Scan for the cell matching the given text and deliver its (x, y) coordinate at center. 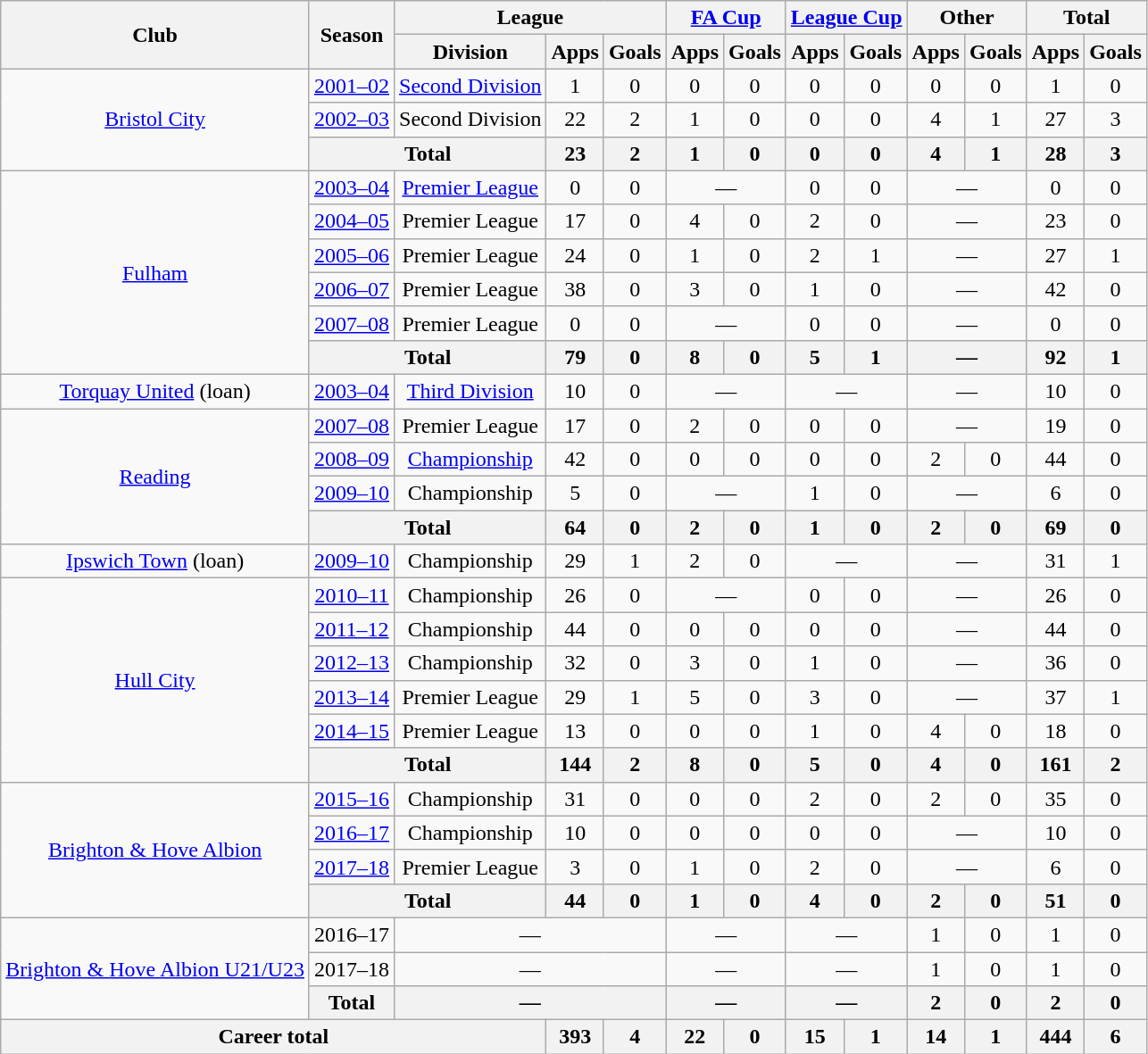
2010–11 (352, 595)
24 (575, 255)
2011–12 (352, 629)
Season (352, 35)
161 (1055, 765)
League (530, 18)
2005–06 (352, 255)
Division (470, 52)
28 (1055, 154)
92 (1055, 357)
2012–13 (352, 663)
Fulham (155, 272)
FA Cup (726, 18)
35 (1055, 799)
Hull City (155, 680)
2004–05 (352, 221)
444 (1055, 1037)
Torquay United (loan) (155, 391)
2015–16 (352, 799)
14 (936, 1037)
2013–14 (352, 697)
37 (1055, 697)
64 (575, 527)
2002–03 (352, 120)
Career total (273, 1037)
19 (1055, 426)
393 (575, 1037)
Ipswich Town (loan) (155, 561)
79 (575, 357)
2014–15 (352, 731)
Bristol City (155, 120)
32 (575, 663)
2008–09 (352, 460)
69 (1055, 527)
144 (575, 765)
Club (155, 35)
Brighton & Hove Albion (155, 850)
League Cup (846, 18)
13 (575, 731)
2006–07 (352, 289)
Other (967, 18)
38 (575, 289)
Reading (155, 477)
36 (1055, 663)
18 (1055, 731)
Brighton & Hove Albion U21/U23 (155, 968)
2001–02 (352, 86)
51 (1055, 900)
Third Division (470, 391)
15 (814, 1037)
